Output the (x, y) coordinate of the center of the cell containing the given text.  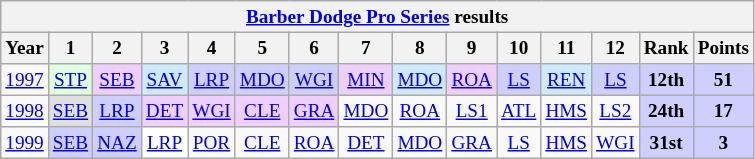
8 (420, 48)
Year (25, 48)
6 (314, 48)
1998 (25, 111)
Points (723, 48)
4 (212, 48)
12th (666, 80)
9 (472, 48)
STP (70, 80)
31st (666, 143)
17 (723, 111)
Barber Dodge Pro Series results (378, 17)
Rank (666, 48)
ATL (518, 111)
10 (518, 48)
5 (262, 48)
POR (212, 143)
1997 (25, 80)
1 (70, 48)
24th (666, 111)
1999 (25, 143)
SAV (164, 80)
MIN (366, 80)
11 (566, 48)
51 (723, 80)
2 (118, 48)
12 (616, 48)
NAZ (118, 143)
REN (566, 80)
LS1 (472, 111)
7 (366, 48)
LS2 (616, 111)
